Return the (x, y) coordinate for the center point of the cell that contains the specified text.  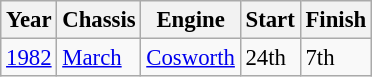
1982 (29, 58)
March (99, 58)
Start (270, 20)
Year (29, 20)
24th (270, 58)
Finish (336, 20)
Chassis (99, 20)
Engine (190, 20)
7th (336, 58)
Cosworth (190, 58)
